Output the (x, y) coordinate of the center of the cell containing the given text.  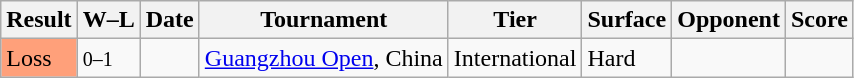
Guangzhou Open, China (324, 58)
Score (819, 20)
0–1 (108, 58)
Date (170, 20)
Tier (515, 20)
Tournament (324, 20)
Hard (627, 58)
Opponent (729, 20)
International (515, 58)
Loss (39, 58)
W–L (108, 20)
Surface (627, 20)
Result (39, 20)
